Return the [x, y] coordinate for the center point of the cell that contains the specified text.  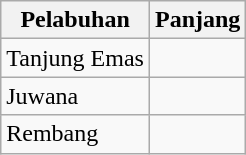
Pelabuhan [76, 20]
Panjang [197, 20]
Tanjung Emas [76, 58]
Rembang [76, 134]
Juwana [76, 96]
